From the cell containing the given text, extract its center point as [X, Y] coordinate. 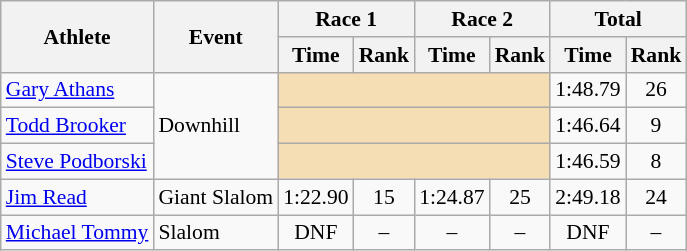
Michael Tommy [78, 233]
Race 1 [346, 19]
24 [656, 197]
Total [618, 19]
1:22.90 [316, 197]
Athlete [78, 36]
Slalom [216, 233]
9 [656, 126]
25 [520, 197]
Gary Athans [78, 90]
Downhill [216, 126]
2:49.18 [588, 197]
1:46.64 [588, 126]
Giant Slalom [216, 197]
1:46.59 [588, 162]
8 [656, 162]
Event [216, 36]
26 [656, 90]
Steve Podborski [78, 162]
1:24.87 [452, 197]
Todd Brooker [78, 126]
15 [384, 197]
1:48.79 [588, 90]
Race 2 [482, 19]
Jim Read [78, 197]
